Pinpoint the cell where the given text exists, returning its [x, y] midpoint coordinate. 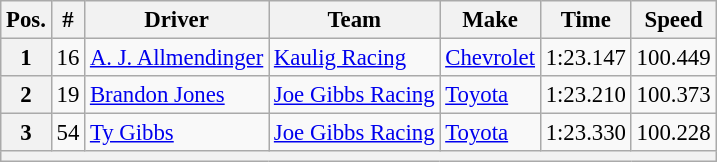
1 [26, 58]
Time [586, 20]
3 [26, 133]
Driver [177, 20]
100.373 [674, 95]
54 [68, 133]
A. J. Allmendinger [177, 58]
1:23.330 [586, 133]
Team [354, 20]
100.228 [674, 133]
16 [68, 58]
# [68, 20]
Make [490, 20]
1:23.147 [586, 58]
Speed [674, 20]
Pos. [26, 20]
100.449 [674, 58]
19 [68, 95]
Kaulig Racing [354, 58]
Chevrolet [490, 58]
1:23.210 [586, 95]
Ty Gibbs [177, 133]
Brandon Jones [177, 95]
2 [26, 95]
